Return the (x, y) coordinate for the center point of the cell that contains the specified text.  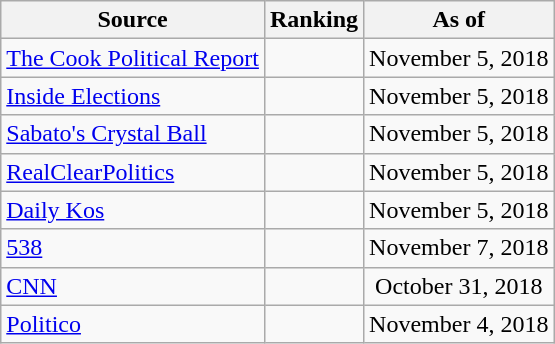
Ranking (314, 20)
Politico (133, 324)
The Cook Political Report (133, 58)
CNN (133, 286)
As of (459, 20)
October 31, 2018 (459, 286)
538 (133, 248)
November 4, 2018 (459, 324)
Daily Kos (133, 210)
November 7, 2018 (459, 248)
Source (133, 20)
RealClearPolitics (133, 172)
Inside Elections (133, 96)
Sabato's Crystal Ball (133, 134)
